For the text-containing cell, return its midpoint in (x, y) coordinate format. 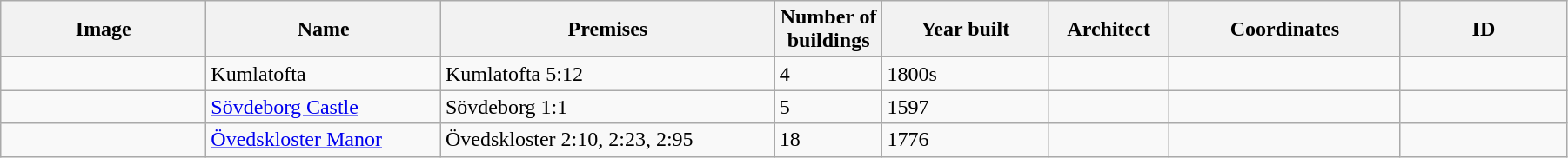
1597 (966, 107)
Premises (607, 30)
1776 (966, 140)
Coordinates (1284, 30)
4 (828, 74)
Number ofbuildings (828, 30)
Övedskloster 2:10, 2:23, 2:95 (607, 140)
Name (324, 30)
Architect (1109, 30)
Kumlatofta 5:12 (607, 74)
Image (104, 30)
Övedskloster Manor (324, 140)
1800s (966, 74)
Sövdeborg 1:1 (607, 107)
ID (1483, 30)
Year built (966, 30)
Kumlatofta (324, 74)
5 (828, 107)
18 (828, 140)
Sövdeborg Castle (324, 107)
